Extract the [x, y] coordinate from the center of the cell holding the provided text.  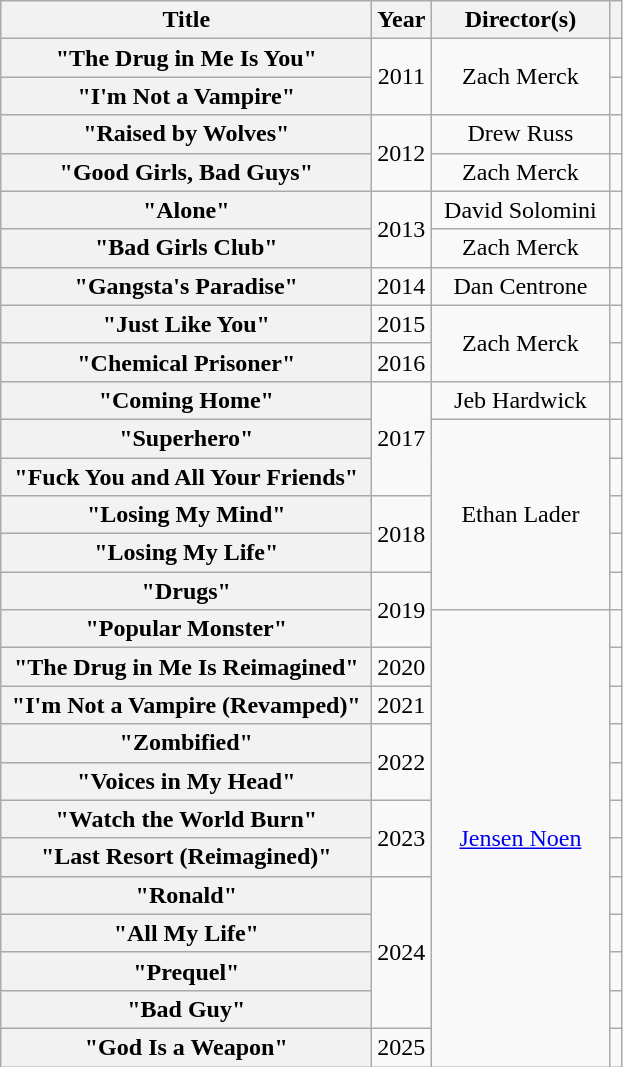
Drew Russ [520, 134]
2020 [402, 667]
"Superhero" [186, 438]
"Bad Girls Club" [186, 248]
2011 [402, 77]
2016 [402, 362]
David Solomini [520, 210]
"Popular Monster" [186, 629]
2013 [402, 229]
2024 [402, 952]
"Gangsta's Paradise" [186, 286]
"Chemical Prisoner" [186, 362]
"The Drug in Me Is You" [186, 58]
"Ronald" [186, 895]
2019 [402, 610]
Jeb Hardwick [520, 400]
2023 [402, 838]
Jensen Noen [520, 838]
"I'm Not a Vampire (Revamped)" [186, 705]
2015 [402, 324]
Director(s) [520, 20]
2025 [402, 1047]
"Zombified" [186, 743]
"Losing My Mind" [186, 515]
"I'm Not a Vampire" [186, 96]
2021 [402, 705]
"Drugs" [186, 591]
"Alone" [186, 210]
"Bad Guy" [186, 1009]
Dan Centrone [520, 286]
"The Drug in Me Is Reimagined" [186, 667]
2017 [402, 438]
2014 [402, 286]
2012 [402, 153]
Year [402, 20]
"Voices in My Head" [186, 781]
"Raised by Wolves" [186, 134]
"Watch the World Burn" [186, 819]
"Losing My Life" [186, 553]
2022 [402, 762]
"Coming Home" [186, 400]
"Last Resort (Reimagined)" [186, 857]
"Just Like You" [186, 324]
"Prequel" [186, 971]
Ethan Lader [520, 514]
"God Is a Weapon" [186, 1047]
Title [186, 20]
"Good Girls, Bad Guys" [186, 172]
2018 [402, 534]
"Fuck You and All Your Friends" [186, 477]
"All My Life" [186, 933]
